Return [x, y] of the center of cell containing provided text 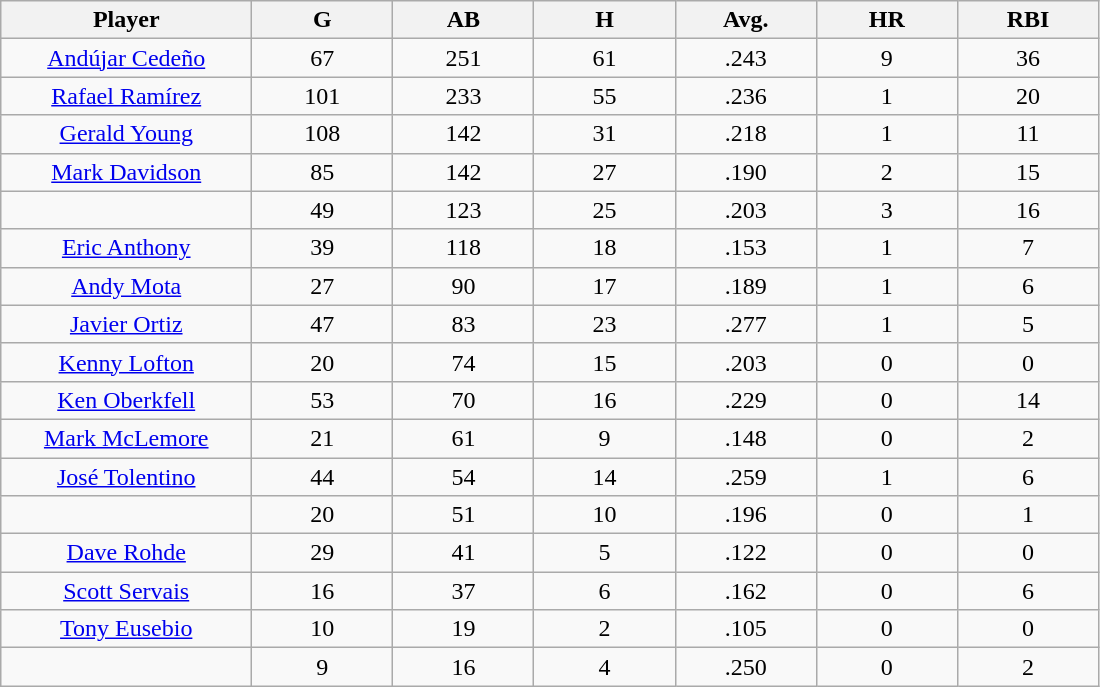
.196 [746, 515]
.250 [746, 667]
Eric Anthony [126, 248]
AB [464, 20]
36 [1028, 58]
67 [322, 58]
.189 [746, 286]
21 [322, 438]
85 [322, 172]
123 [464, 210]
83 [464, 324]
4 [604, 667]
Avg. [746, 20]
74 [464, 362]
.218 [746, 134]
.259 [746, 477]
17 [604, 286]
Andújar Cedeño [126, 58]
44 [322, 477]
.277 [746, 324]
Scott Servais [126, 591]
11 [1028, 134]
18 [604, 248]
Andy Mota [126, 286]
Dave Rohde [126, 553]
70 [464, 400]
.105 [746, 629]
G [322, 20]
37 [464, 591]
HR [886, 20]
H [604, 20]
.148 [746, 438]
49 [322, 210]
23 [604, 324]
Mark Davidson [126, 172]
.153 [746, 248]
118 [464, 248]
90 [464, 286]
Rafael Ramírez [126, 96]
54 [464, 477]
251 [464, 58]
29 [322, 553]
Tony Eusebio [126, 629]
53 [322, 400]
.122 [746, 553]
41 [464, 553]
47 [322, 324]
Player [126, 20]
101 [322, 96]
.229 [746, 400]
.236 [746, 96]
.243 [746, 58]
233 [464, 96]
25 [604, 210]
108 [322, 134]
Mark McLemore [126, 438]
Ken Oberkfell [126, 400]
José Tolentino [126, 477]
.162 [746, 591]
7 [1028, 248]
19 [464, 629]
.190 [746, 172]
39 [322, 248]
Gerald Young [126, 134]
51 [464, 515]
RBI [1028, 20]
55 [604, 96]
3 [886, 210]
Javier Ortiz [126, 324]
31 [604, 134]
Kenny Lofton [126, 362]
